Capture the cell that displays the provided text and extract its (x, y) central coordinate. 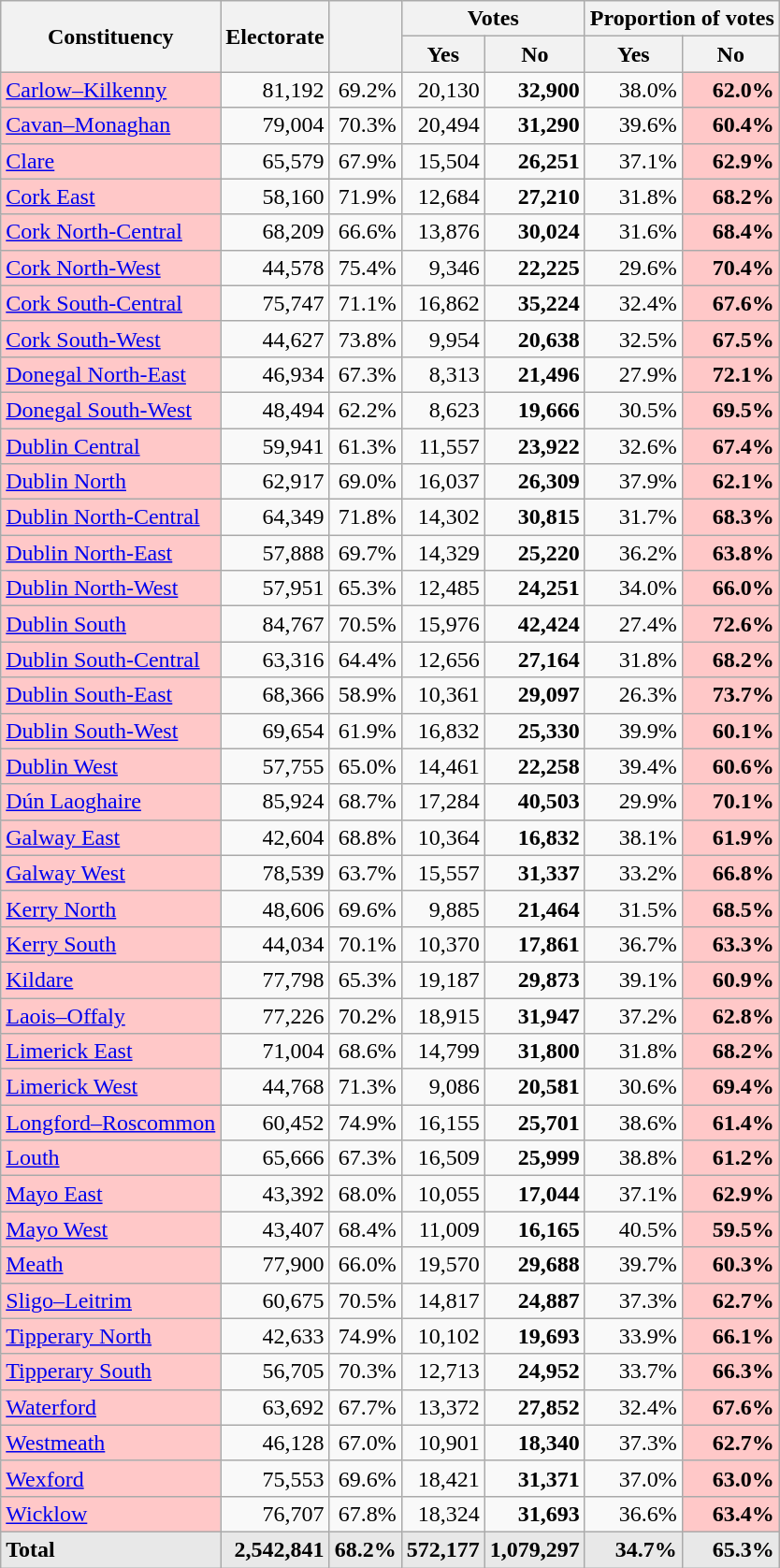
Dublin North (110, 482)
31.7% (633, 517)
34.0% (633, 588)
17,861 (535, 944)
14,302 (443, 517)
14,799 (443, 1052)
24,251 (535, 588)
58.9% (365, 695)
10,361 (443, 695)
Dún Laoghaire (110, 802)
66.8% (730, 873)
63.3% (730, 944)
22,258 (535, 766)
Laois–Offaly (110, 1015)
Dublin South-Central (110, 660)
27.4% (633, 624)
44,578 (275, 268)
71.1% (365, 303)
Wicklow (110, 1514)
62.0% (730, 90)
73.8% (365, 339)
64.4% (365, 660)
68.0% (365, 1194)
62,917 (275, 482)
25,220 (535, 553)
68.5% (730, 908)
Cork North-West (110, 268)
31,337 (535, 873)
32.5% (633, 339)
27,852 (535, 1407)
38.6% (633, 1123)
20,581 (535, 1087)
62.2% (365, 410)
44,034 (275, 944)
29,873 (535, 980)
Total (110, 1549)
68.8% (365, 837)
13,876 (443, 232)
10,370 (443, 944)
79,004 (275, 125)
11,009 (443, 1229)
61.3% (365, 446)
29,688 (535, 1265)
60.3% (730, 1265)
36.2% (633, 553)
65,579 (275, 161)
84,767 (275, 624)
14,817 (443, 1300)
18,324 (443, 1514)
68.6% (365, 1052)
61.2% (730, 1158)
69,654 (275, 731)
31,371 (535, 1478)
48,494 (275, 410)
40.5% (633, 1229)
16,155 (443, 1123)
70.2% (365, 1015)
25,330 (535, 731)
29.9% (633, 802)
Dublin North-East (110, 553)
Donegal North-East (110, 374)
Dublin South-West (110, 731)
27.9% (633, 374)
77,798 (275, 980)
Cork South-West (110, 339)
15,504 (443, 161)
81,192 (275, 90)
16,037 (443, 482)
62.1% (730, 482)
19,693 (535, 1336)
9,954 (443, 339)
21,464 (535, 908)
26,251 (535, 161)
57,888 (275, 553)
8,313 (443, 374)
Galway East (110, 837)
39.7% (633, 1265)
68,209 (275, 232)
10,901 (443, 1443)
20,638 (535, 339)
33.2% (633, 873)
67.0% (365, 1443)
29,097 (535, 695)
12,713 (443, 1372)
Dublin North-West (110, 588)
Limerick East (110, 1052)
60.6% (730, 766)
Cork North-Central (110, 232)
Dublin South (110, 624)
Constituency (110, 36)
44,768 (275, 1087)
11,557 (443, 446)
42,604 (275, 837)
Mayo West (110, 1229)
63,316 (275, 660)
42,424 (535, 624)
21,496 (535, 374)
19,187 (443, 980)
Westmeath (110, 1443)
36.7% (633, 944)
33.9% (633, 1336)
Dublin Central (110, 446)
66.3% (730, 1372)
46,128 (275, 1443)
14,329 (443, 553)
60.9% (730, 980)
24,952 (535, 1372)
10,055 (443, 1194)
38.8% (633, 1158)
16,862 (443, 303)
2,542,841 (275, 1549)
12,485 (443, 588)
57,951 (275, 588)
Cavan–Monaghan (110, 125)
69.4% (730, 1087)
Carlow–Kilkenny (110, 90)
39.4% (633, 766)
Dublin North-Central (110, 517)
75,747 (275, 303)
17,284 (443, 802)
22,225 (535, 268)
Clare (110, 161)
30.5% (633, 410)
23,922 (535, 446)
60,452 (275, 1123)
Dublin West (110, 766)
64,349 (275, 517)
42,633 (275, 1336)
Longford–Roscommon (110, 1123)
72.6% (730, 624)
Cork South-Central (110, 303)
20,130 (443, 90)
36.6% (633, 1514)
69.5% (730, 410)
Kerry South (110, 944)
68.3% (730, 517)
32.6% (633, 446)
68,366 (275, 695)
18,421 (443, 1478)
9,086 (443, 1087)
27,210 (535, 196)
76,707 (275, 1514)
10,102 (443, 1336)
Sligo–Leitrim (110, 1300)
31,947 (535, 1015)
77,900 (275, 1265)
Cork East (110, 196)
75.4% (365, 268)
1,079,297 (535, 1549)
69.2% (365, 90)
8,623 (443, 410)
70.4% (730, 268)
85,924 (275, 802)
63.0% (730, 1478)
Electorate (275, 36)
31,800 (535, 1052)
32,900 (535, 90)
63,692 (275, 1407)
63.8% (730, 553)
71.9% (365, 196)
9,885 (443, 908)
Proportion of votes (682, 19)
19,666 (535, 410)
Limerick West (110, 1087)
17,044 (535, 1194)
12,656 (443, 660)
14,461 (443, 766)
13,372 (443, 1407)
37.0% (633, 1478)
31,290 (535, 125)
37.2% (633, 1015)
46,934 (275, 374)
60.4% (730, 125)
Galway West (110, 873)
33.7% (633, 1372)
31.5% (633, 908)
10,364 (443, 837)
75,553 (275, 1478)
Tipperary South (110, 1372)
Wexford (110, 1478)
Dublin South-East (110, 695)
15,557 (443, 873)
Waterford (110, 1407)
66.1% (730, 1336)
65,666 (275, 1158)
43,392 (275, 1194)
9,346 (443, 268)
40,503 (535, 802)
18,340 (535, 1443)
37.9% (633, 482)
65.0% (365, 766)
25,701 (535, 1123)
71.8% (365, 517)
34.7% (633, 1549)
29.6% (633, 268)
39.1% (633, 980)
Louth (110, 1158)
60,675 (275, 1300)
38.0% (633, 90)
31.6% (633, 232)
77,226 (275, 1015)
71,004 (275, 1052)
39.6% (633, 125)
56,705 (275, 1372)
35,224 (535, 303)
66.6% (365, 232)
Votes (493, 19)
30,815 (535, 517)
18,915 (443, 1015)
16,165 (535, 1229)
12,684 (443, 196)
Kildare (110, 980)
63.7% (365, 873)
Donegal South-West (110, 410)
Mayo East (110, 1194)
78,539 (275, 873)
57,755 (275, 766)
31,693 (535, 1514)
20,494 (443, 125)
572,177 (443, 1549)
59,941 (275, 446)
69.0% (365, 482)
15,976 (443, 624)
26,309 (535, 482)
73.7% (730, 695)
67.8% (365, 1514)
67.5% (730, 339)
58,160 (275, 196)
48,606 (275, 908)
Meath (110, 1265)
72.1% (730, 374)
69.7% (365, 553)
67.9% (365, 161)
60.1% (730, 731)
24,887 (535, 1300)
44,627 (275, 339)
67.7% (365, 1407)
Tipperary North (110, 1336)
43,407 (275, 1229)
19,570 (443, 1265)
30.6% (633, 1087)
27,164 (535, 660)
61.4% (730, 1123)
62.8% (730, 1015)
63.4% (730, 1514)
59.5% (730, 1229)
39.9% (633, 731)
68.7% (365, 802)
25,999 (535, 1158)
38.1% (633, 837)
67.4% (730, 446)
Kerry North (110, 908)
16,509 (443, 1158)
30,024 (535, 232)
26.3% (633, 695)
71.3% (365, 1087)
